For the text-containing cell, return its midpoint in (x, y) coordinate format. 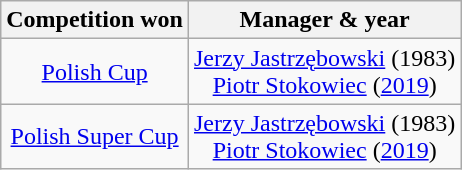
Polish Cup (95, 72)
Polish Super Cup (95, 136)
Competition won (95, 20)
Manager & year (324, 20)
